Determine the (X, Y) coordinate at the center of the cell enclosing the given text.  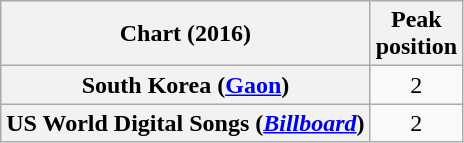
South Korea (Gaon) (186, 85)
Peakposition (416, 34)
US World Digital Songs (Billboard) (186, 123)
Chart (2016) (186, 34)
